Determine the (X, Y) coordinate at the center of the cell enclosing the given text.  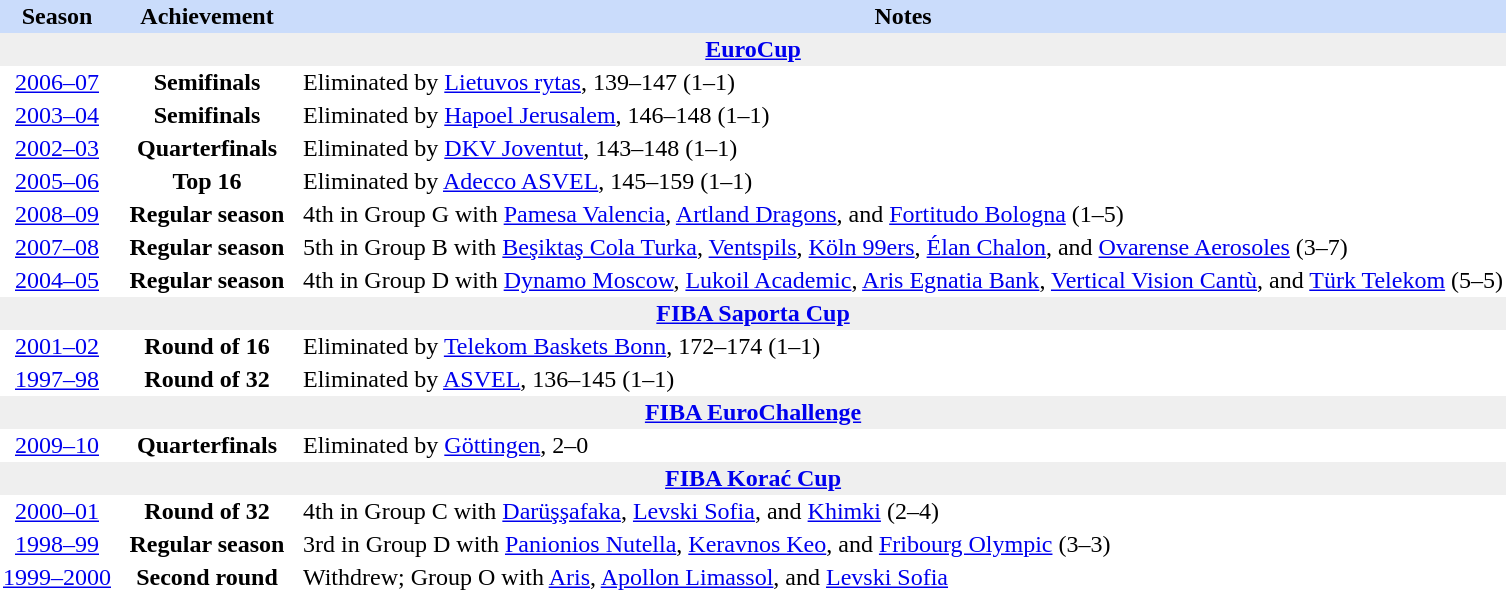
2009–10 (57, 446)
2005–06 (57, 182)
Top 16 (207, 182)
2008–09 (57, 214)
1998–99 (57, 544)
4th in Group G with Pamesa Valencia, Artland Dragons, and Fortitudo Bologna (1–5) (903, 214)
2002–03 (57, 148)
Eliminated by Lietuvos rytas, 139–147 (1–1) (903, 82)
2001–02 (57, 346)
2004–05 (57, 280)
2000–01 (57, 512)
2007–08 (57, 248)
Season (57, 16)
Notes (903, 16)
4th in Group D with Dynamo Moscow, Lukoil Academic, Aris Egnatia Bank, Vertical Vision Cantù, and Türk Telekom (5–5) (903, 280)
Eliminated by Adecco ASVEL, 145–159 (1–1) (903, 182)
4th in Group C with Darüşşafaka, Levski Sofia, and Khimki (2–4) (903, 512)
2003–04 (57, 116)
5th in Group B with Beşiktaş Cola Turka, Ventspils, Köln 99ers, Élan Chalon, and Ovarense Aerosoles (3–7) (903, 248)
FIBA Saporta Cup (753, 314)
Eliminated by Hapoel Jerusalem, 146–148 (1–1) (903, 116)
EuroCup (753, 50)
Eliminated by DKV Joventut, 143–148 (1–1) (903, 148)
1997–98 (57, 380)
Eliminated by Telekom Baskets Bonn, 172–174 (1–1) (903, 346)
3rd in Group D with Panionios Nutella, Keravnos Keo, and Fribourg Olympic (3–3) (903, 544)
2006–07 (57, 82)
FIBA Korać Cup (753, 478)
Eliminated by ASVEL, 136–145 (1–1) (903, 380)
FIBA EuroChallenge (753, 412)
Achievement (207, 16)
Eliminated by Göttingen, 2–0 (903, 446)
Round of 16 (207, 346)
